For the text-containing cell, return its midpoint in (x, y) coordinate format. 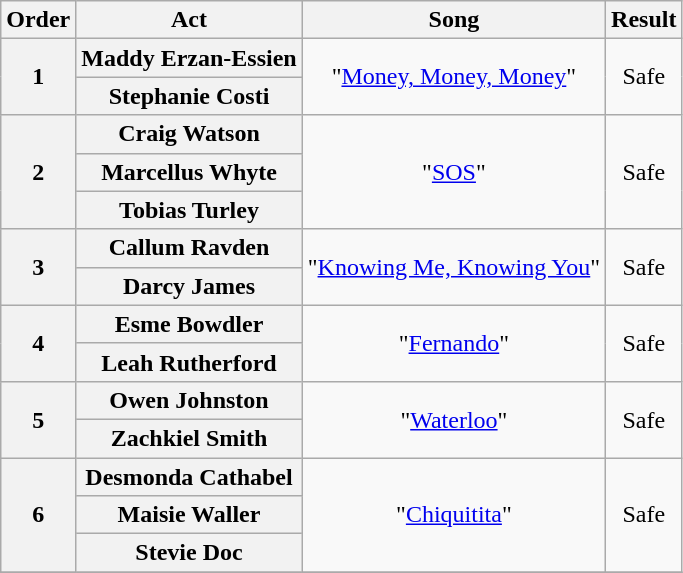
"Fernando" (454, 343)
Desmonda Cathabel (189, 477)
Order (38, 20)
Maisie Waller (189, 515)
Zachkiel Smith (189, 438)
Leah Rutherford (189, 362)
"Waterloo" (454, 419)
"Chiquitita" (454, 515)
3 (38, 267)
Craig Watson (189, 134)
2 (38, 172)
Darcy James (189, 286)
Song (454, 20)
Act (189, 20)
1 (38, 77)
5 (38, 419)
Callum Ravden (189, 248)
6 (38, 515)
"Knowing Me, Knowing You" (454, 267)
"Money, Money, Money" (454, 77)
Result (644, 20)
Stevie Doc (189, 553)
Esme Bowdler (189, 324)
Marcellus Whyte (189, 172)
"SOS" (454, 172)
Tobias Turley (189, 210)
Stephanie Costi (189, 96)
Owen Johnston (189, 400)
4 (38, 343)
Maddy Erzan-Essien (189, 58)
